Return the (x, y) coordinate for the center point of the cell that contains the specified text.  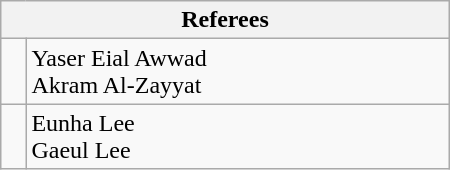
Eunha LeeGaeul Lee (238, 136)
Yaser Eial AwwadAkram Al-Zayyat (238, 72)
Referees (225, 20)
